For the text-containing cell, return its midpoint in [X, Y] coordinate format. 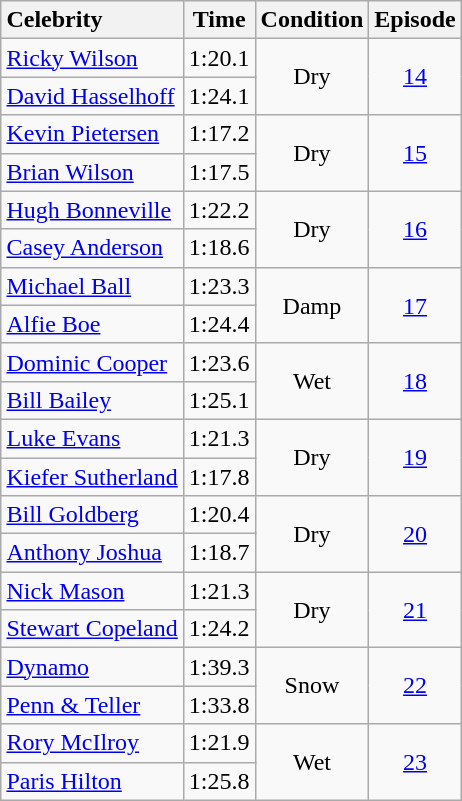
23 [415, 762]
Casey Anderson [92, 248]
1:24.2 [219, 629]
15 [415, 153]
Stewart Copeland [92, 629]
Paris Hilton [92, 781]
1:18.7 [219, 553]
Hugh Bonneville [92, 210]
Penn & Teller [92, 705]
Damp [312, 305]
Kevin Pietersen [92, 134]
1:22.2 [219, 210]
1:17.2 [219, 134]
1:33.8 [219, 705]
1:17.8 [219, 477]
1:17.5 [219, 172]
Ricky Wilson [92, 58]
Brian Wilson [92, 172]
1:25.1 [219, 400]
David Hasselhoff [92, 96]
1:25.8 [219, 781]
19 [415, 457]
Nick Mason [92, 591]
Time [219, 20]
1:21.9 [219, 743]
18 [415, 381]
17 [415, 305]
Bill Bailey [92, 400]
20 [415, 534]
Kiefer Sutherland [92, 477]
1:39.3 [219, 667]
1:23.6 [219, 362]
22 [415, 686]
1:20.1 [219, 58]
Anthony Joshua [92, 553]
21 [415, 610]
Dominic Cooper [92, 362]
Dynamo [92, 667]
Condition [312, 20]
1:20.4 [219, 515]
Snow [312, 686]
1:23.3 [219, 286]
1:24.1 [219, 96]
Bill Goldberg [92, 515]
Alfie Boe [92, 324]
Episode [415, 20]
Celebrity [92, 20]
Michael Ball [92, 286]
1:18.6 [219, 248]
1:24.4 [219, 324]
14 [415, 77]
Rory McIlroy [92, 743]
Luke Evans [92, 438]
16 [415, 229]
